Search for the cell housing the specified text and yield its (X, Y) center coordinate. 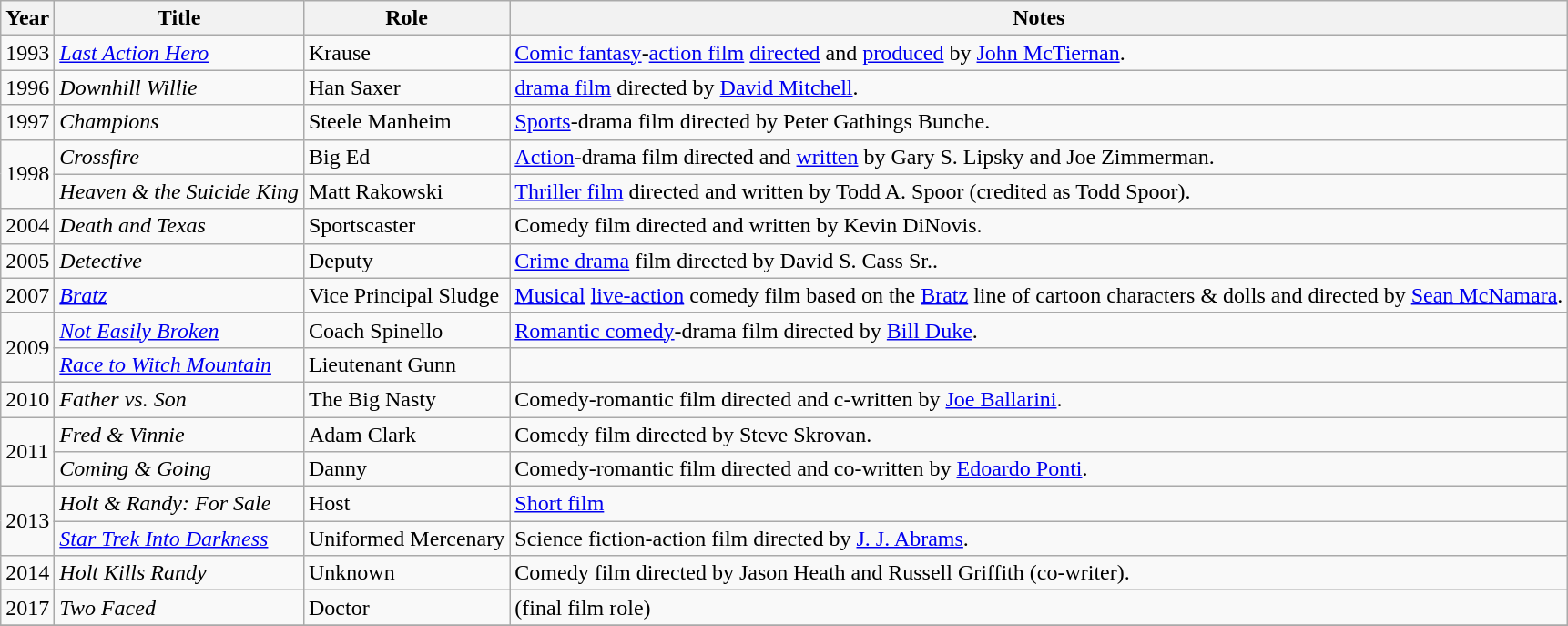
Comedy film directed by Jason Heath and Russell Griffith (co-writer). (1039, 573)
2013 (27, 521)
Crime drama film directed by David S. Cass Sr.. (1039, 261)
Father vs. Son (179, 399)
2010 (27, 399)
(final film role) (1039, 608)
Downhill Willie (179, 87)
Big Ed (406, 157)
Star Trek Into Darkness (179, 539)
2005 (27, 261)
Coach Spinello (406, 330)
Coming & Going (179, 469)
Musical live-action comedy film based on the Bratz line of cartoon characters & dolls and directed by Sean McNamara. (1039, 295)
Year (27, 18)
Uniformed Mercenary (406, 539)
Detective (179, 261)
Bratz (179, 295)
1998 (27, 174)
2011 (27, 452)
Unknown (406, 573)
Death and Texas (179, 226)
Deputy (406, 261)
1993 (27, 53)
Romantic comedy-drama film directed by Bill Duke. (1039, 330)
Role (406, 18)
2017 (27, 608)
Fred & Vinnie (179, 435)
Lieutenant Gunn (406, 364)
2014 (27, 573)
Holt Kills Randy (179, 573)
2009 (27, 347)
Adam Clark (406, 435)
Last Action Hero (179, 53)
Sports-drama film directed by Peter Gathings Bunche. (1039, 122)
Short film (1039, 504)
Doctor (406, 608)
1996 (27, 87)
Matt Rakowski (406, 191)
Two Faced (179, 608)
Holt & Randy: For Sale (179, 504)
2004 (27, 226)
Champions (179, 122)
Heaven & the Suicide King (179, 191)
drama film directed by David Mitchell. (1039, 87)
Danny (406, 469)
1997 (27, 122)
Comedy-romantic film directed and c-written by Joe Ballarini. (1039, 399)
Thriller film directed and written by Todd A. Spoor (credited as Todd Spoor). (1039, 191)
Notes (1039, 18)
Krause (406, 53)
Sportscaster (406, 226)
Comedy film directed and written by Kevin DiNovis. (1039, 226)
Action-drama film directed and written by Gary S. Lipsky and Joe Zimmerman. (1039, 157)
Comedy film directed by Steve Skrovan. (1039, 435)
Crossfire (179, 157)
2007 (27, 295)
Comedy-romantic film directed and co-written by Edoardo Ponti. (1039, 469)
Not Easily Broken (179, 330)
Han Saxer (406, 87)
Comic fantasy-action film directed and produced by John McTiernan. (1039, 53)
Steele Manheim (406, 122)
Title (179, 18)
The Big Nasty (406, 399)
Host (406, 504)
Race to Witch Mountain (179, 364)
Vice Principal Sludge (406, 295)
Science fiction-action film directed by J. J. Abrams. (1039, 539)
